Find where the given text appears and provide that cell's center as [x, y] coordinate. 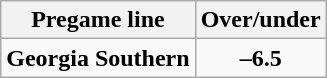
Georgia Southern [98, 58]
Over/under [260, 20]
–6.5 [260, 58]
Pregame line [98, 20]
